From the cell containing the given text, extract its center point as (x, y) coordinate. 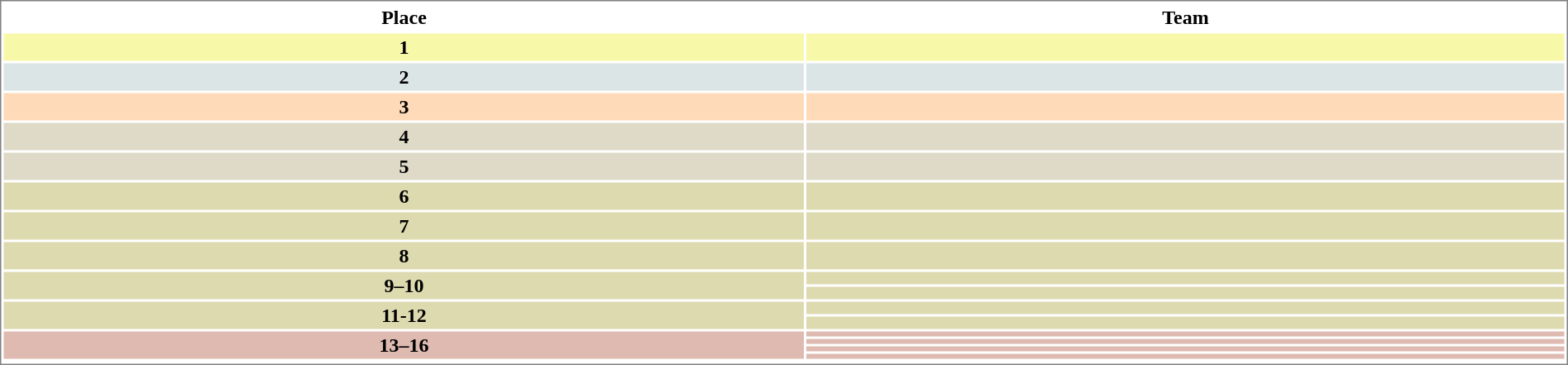
13–16 (404, 344)
8 (404, 255)
11-12 (404, 315)
1 (404, 46)
2 (404, 76)
4 (404, 136)
5 (404, 166)
7 (404, 225)
Place (404, 17)
9–10 (404, 285)
6 (404, 195)
Team (1185, 17)
3 (404, 106)
